Extract the (x, y) coordinate from the center of the cell holding the provided text.  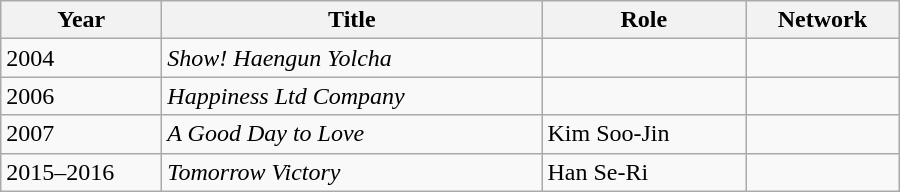
Show! Haengun Yolcha (352, 58)
2015–2016 (82, 172)
Role (644, 20)
Kim Soo-Jin (644, 134)
2004 (82, 58)
Network (823, 20)
Happiness Ltd Company (352, 96)
Title (352, 20)
Year (82, 20)
Han Se-Ri (644, 172)
2007 (82, 134)
A Good Day to Love (352, 134)
2006 (82, 96)
Tomorrow Victory (352, 172)
